From the cell containing the given text, extract its center point as (x, y) coordinate. 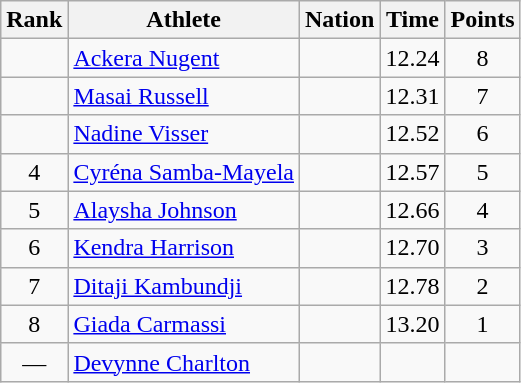
— (34, 362)
Nation (340, 20)
Masai Russell (184, 96)
12.31 (412, 96)
Kendra Harrison (184, 248)
Time (412, 20)
12.70 (412, 248)
12.57 (412, 172)
12.66 (412, 210)
Giada Carmassi (184, 324)
Alaysha Johnson (184, 210)
12.78 (412, 286)
Rank (34, 20)
Points (482, 20)
Nadine Visser (184, 134)
12.52 (412, 134)
13.20 (412, 324)
Ackera Nugent (184, 58)
Cyréna Samba-Mayela (184, 172)
Athlete (184, 20)
Devynne Charlton (184, 362)
Ditaji Kambundji (184, 286)
12.24 (412, 58)
2 (482, 286)
3 (482, 248)
1 (482, 324)
